Identify which cell holds the provided text, then report its [x, y] central coordinate. 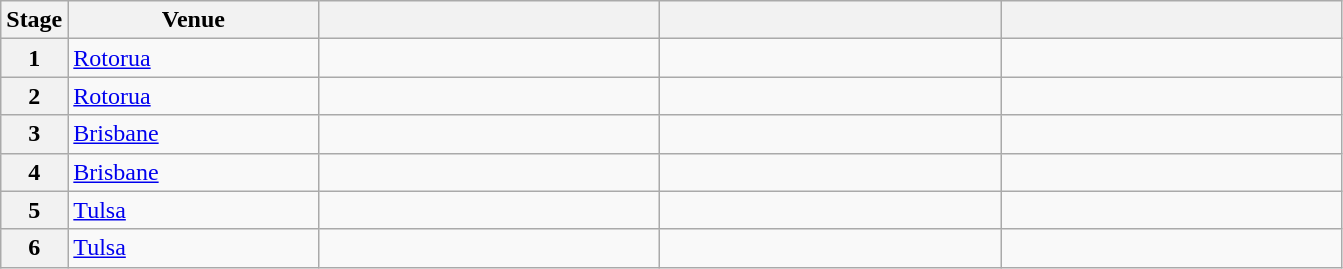
Venue [194, 20]
Stage [34, 20]
1 [34, 58]
4 [34, 172]
6 [34, 248]
3 [34, 134]
2 [34, 96]
5 [34, 210]
